Determine the [X, Y] coordinate at the center of the cell enclosing the given text.  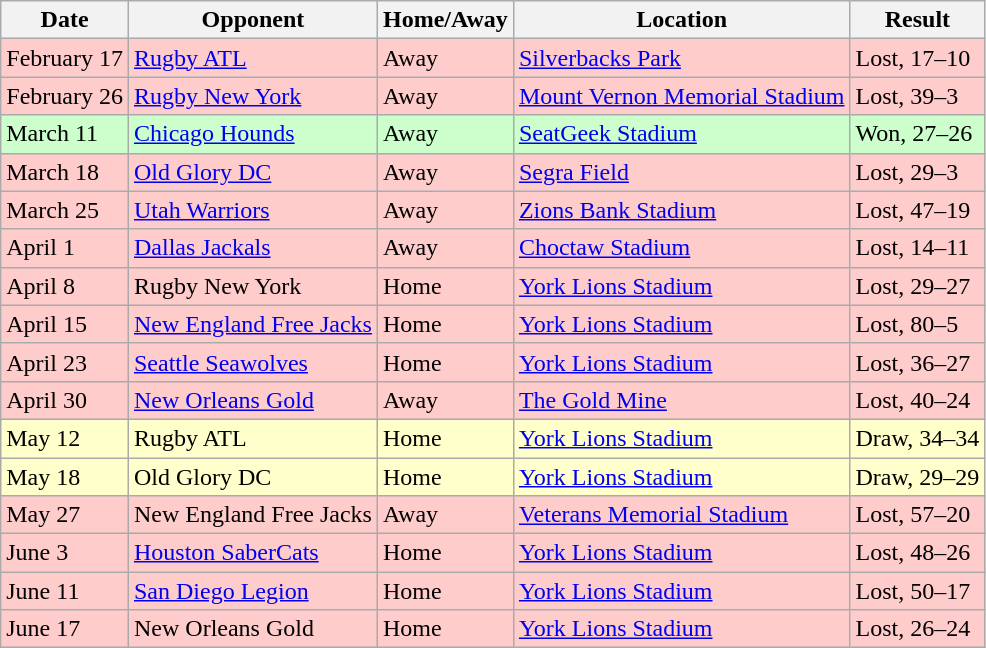
Lost, 29–3 [918, 172]
Won, 27–26 [918, 134]
June 3 [65, 553]
SeatGeek Stadium [682, 134]
Lost, 50–17 [918, 591]
Dallas Jackals [252, 248]
Silverbacks Park [682, 58]
Home/Away [445, 20]
June 11 [65, 591]
San Diego Legion [252, 591]
Draw, 34–34 [918, 438]
Utah Warriors [252, 210]
March 11 [65, 134]
Lost, 57–20 [918, 515]
April 8 [65, 286]
Lost, 48–26 [918, 553]
Segra Field [682, 172]
May 18 [65, 477]
Result [918, 20]
Lost, 40–24 [918, 400]
Chicago Hounds [252, 134]
April 1 [65, 248]
Opponent [252, 20]
June 17 [65, 629]
Date [65, 20]
May 27 [65, 515]
April 23 [65, 362]
Zions Bank Stadium [682, 210]
May 12 [65, 438]
Lost, 14–11 [918, 248]
Draw, 29–29 [918, 477]
Lost, 29–27 [918, 286]
February 26 [65, 96]
Veterans Memorial Stadium [682, 515]
Mount Vernon Memorial Stadium [682, 96]
Lost, 80–5 [918, 324]
Choctaw Stadium [682, 248]
Location [682, 20]
Lost, 36–27 [918, 362]
March 25 [65, 210]
Seattle Seawolves [252, 362]
Houston SaberCats [252, 553]
April 30 [65, 400]
March 18 [65, 172]
Lost, 47–19 [918, 210]
February 17 [65, 58]
Lost, 39–3 [918, 96]
Lost, 26–24 [918, 629]
Lost, 17–10 [918, 58]
The Gold Mine [682, 400]
April 15 [65, 324]
